Return (X, Y) of the center of cell containing provided text 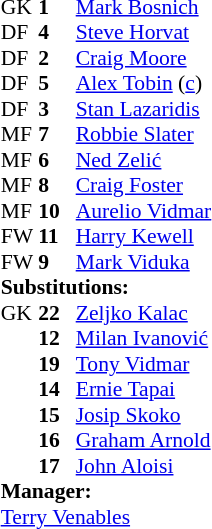
Mark Viduka (144, 262)
Graham Arnold (144, 441)
Milan Ivanović (144, 339)
Aurelio Vidmar (144, 211)
Harry Kewell (144, 237)
4 (57, 33)
Alex Tobin (c) (144, 83)
5 (57, 83)
Craig Moore (144, 58)
19 (57, 364)
10 (57, 211)
Josip Skoko (144, 415)
16 (57, 441)
Substitutions: (106, 287)
Ned Zelić (144, 160)
Stan Lazaridis (144, 109)
17 (57, 466)
6 (57, 160)
2 (57, 58)
8 (57, 185)
Robbie Slater (144, 135)
Craig Foster (144, 185)
John Aloisi (144, 466)
22 (57, 313)
3 (57, 109)
Manager: (106, 491)
Ernie Tapai (144, 389)
GK (20, 313)
Tony Vidmar (144, 364)
12 (57, 339)
15 (57, 415)
11 (57, 237)
9 (57, 262)
Steve Horvat (144, 33)
14 (57, 389)
Zeljko Kalac (144, 313)
7 (57, 135)
